Return the [x, y] coordinate for the center point of the cell that contains the specified text.  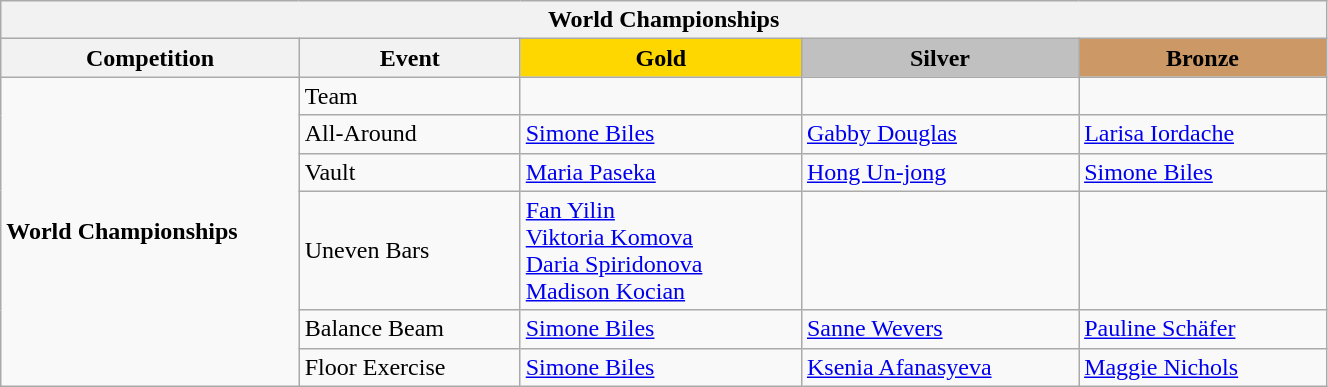
Vault [410, 172]
Gold [660, 58]
Uneven Bars [410, 250]
Hong Un-jong [940, 172]
Balance Beam [410, 329]
Event [410, 58]
All-Around [410, 134]
Pauline Schäfer [1203, 329]
Bronze [1203, 58]
Ksenia Afanasyeva [940, 367]
Fan Yilin Viktoria Komova Daria Spiridonova Madison Kocian [660, 250]
Gabby Douglas [940, 134]
Sanne Wevers [940, 329]
Competition [150, 58]
Team [410, 96]
Maria Paseka [660, 172]
Larisa Iordache [1203, 134]
Silver [940, 58]
Floor Exercise [410, 367]
Maggie Nichols [1203, 367]
